Locate the cell with the specified text and output its [x, y] center coordinate. 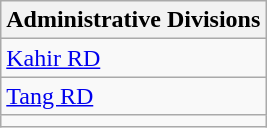
Administrative Divisions [134, 20]
Tang RD [134, 96]
Kahir RD [134, 58]
